Detect which cell encompasses the target text, then output its (X, Y) center coordinate. 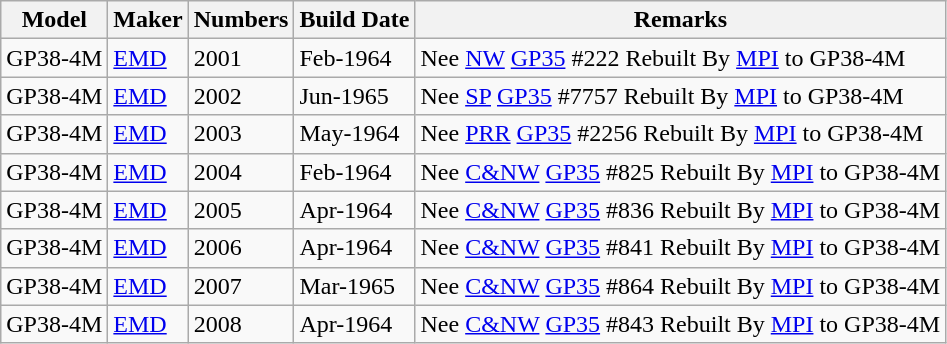
Nee C&NW GP35 #841 Rebuilt By MPI to GP38-4M (680, 248)
May-1964 (354, 134)
2003 (241, 134)
Remarks (680, 20)
Mar-1965 (354, 286)
Jun-1965 (354, 96)
2004 (241, 172)
Model (54, 20)
Nee C&NW GP35 #825 Rebuilt By MPI to GP38-4M (680, 172)
2005 (241, 210)
Nee C&NW GP35 #843 Rebuilt By MPI to GP38-4M (680, 324)
Nee NW GP35 #222 Rebuilt By MPI to GP38-4M (680, 58)
Nee PRR GP35 #2256 Rebuilt By MPI to GP38-4M (680, 134)
Build Date (354, 20)
Maker (148, 20)
2007 (241, 286)
2002 (241, 96)
Nee C&NW GP35 #864 Rebuilt By MPI to GP38-4M (680, 286)
2006 (241, 248)
2001 (241, 58)
2008 (241, 324)
Nee SP GP35 #7757 Rebuilt By MPI to GP38-4M (680, 96)
Numbers (241, 20)
Nee C&NW GP35 #836 Rebuilt By MPI to GP38-4M (680, 210)
